From the cell containing the given text, extract its center point as [x, y] coordinate. 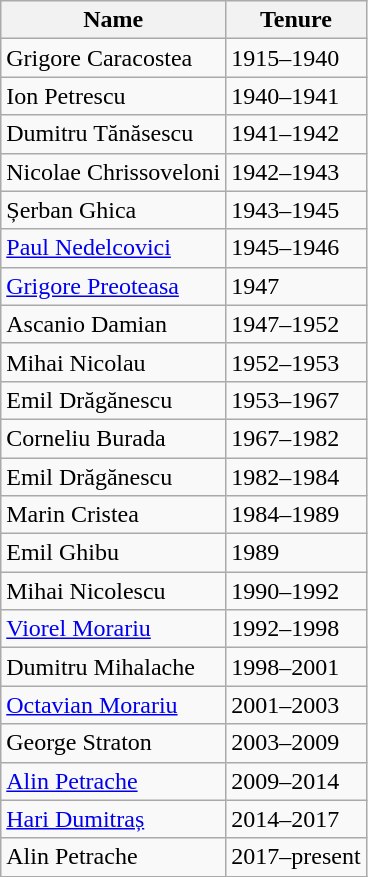
Dumitru Mihalache [114, 667]
Mihai Nicolescu [114, 591]
1941–1942 [296, 134]
Viorel Morariu [114, 629]
2014–2017 [296, 819]
1945–1946 [296, 248]
Corneliu Burada [114, 438]
1940–1941 [296, 96]
2009–2014 [296, 781]
1947–1952 [296, 324]
1943–1945 [296, 210]
Emil Ghibu [114, 553]
Dumitru Tănăsescu [114, 134]
Marin Cristea [114, 515]
2003–2009 [296, 743]
Ascanio Damian [114, 324]
Paul Nedelcovici [114, 248]
George Straton [114, 743]
Grigore Caracostea [114, 58]
1990–1992 [296, 591]
Șerban Ghica [114, 210]
Octavian Morariu [114, 705]
2017–present [296, 857]
Name [114, 20]
Mihai Nicolau [114, 362]
Tenure [296, 20]
Hari Dumitraș [114, 819]
2001–2003 [296, 705]
1998–2001 [296, 667]
1953–1967 [296, 400]
1952–1953 [296, 362]
1967–1982 [296, 438]
1989 [296, 553]
Nicolae Chrissoveloni [114, 172]
Grigore Preoteasa [114, 286]
1915–1940 [296, 58]
1947 [296, 286]
1942–1943 [296, 172]
1992–1998 [296, 629]
1982–1984 [296, 477]
1984–1989 [296, 515]
Ion Petrescu [114, 96]
